Output the (x, y) coordinate of the center of the cell containing the given text.  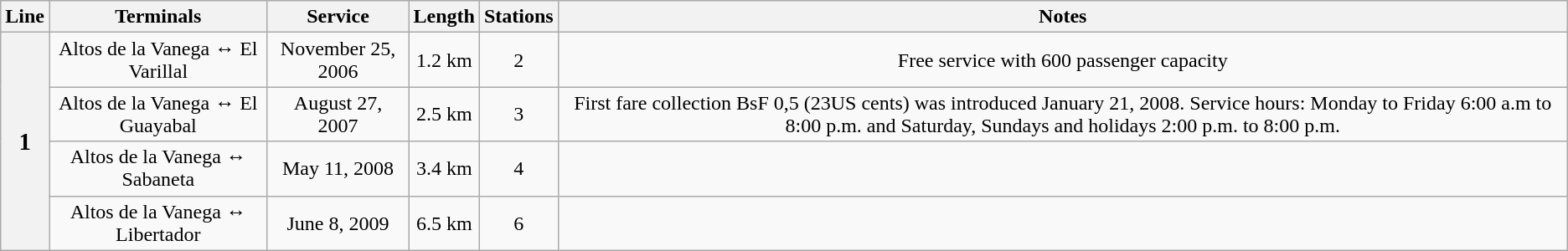
November 25, 2006 (338, 60)
Service (338, 17)
4 (518, 169)
3 (518, 114)
Altos de la Vanega ↔ El Guayabal (157, 114)
1.2 km (444, 60)
2 (518, 60)
6.5 km (444, 223)
3.4 km (444, 169)
June 8, 2009 (338, 223)
Altos de la Vanega ↔ Libertador (157, 223)
Terminals (157, 17)
May 11, 2008 (338, 169)
Stations (518, 17)
Altos de la Vanega ↔ El Varillal (157, 60)
Free service with 600 passenger capacity (1062, 60)
Line (25, 17)
6 (518, 223)
August 27, 2007 (338, 114)
Length (444, 17)
2.5 km (444, 114)
Notes (1062, 17)
Altos de la Vanega ↔ Sabaneta (157, 169)
1 (25, 141)
